Search for the cell housing the specified text and yield its [x, y] center coordinate. 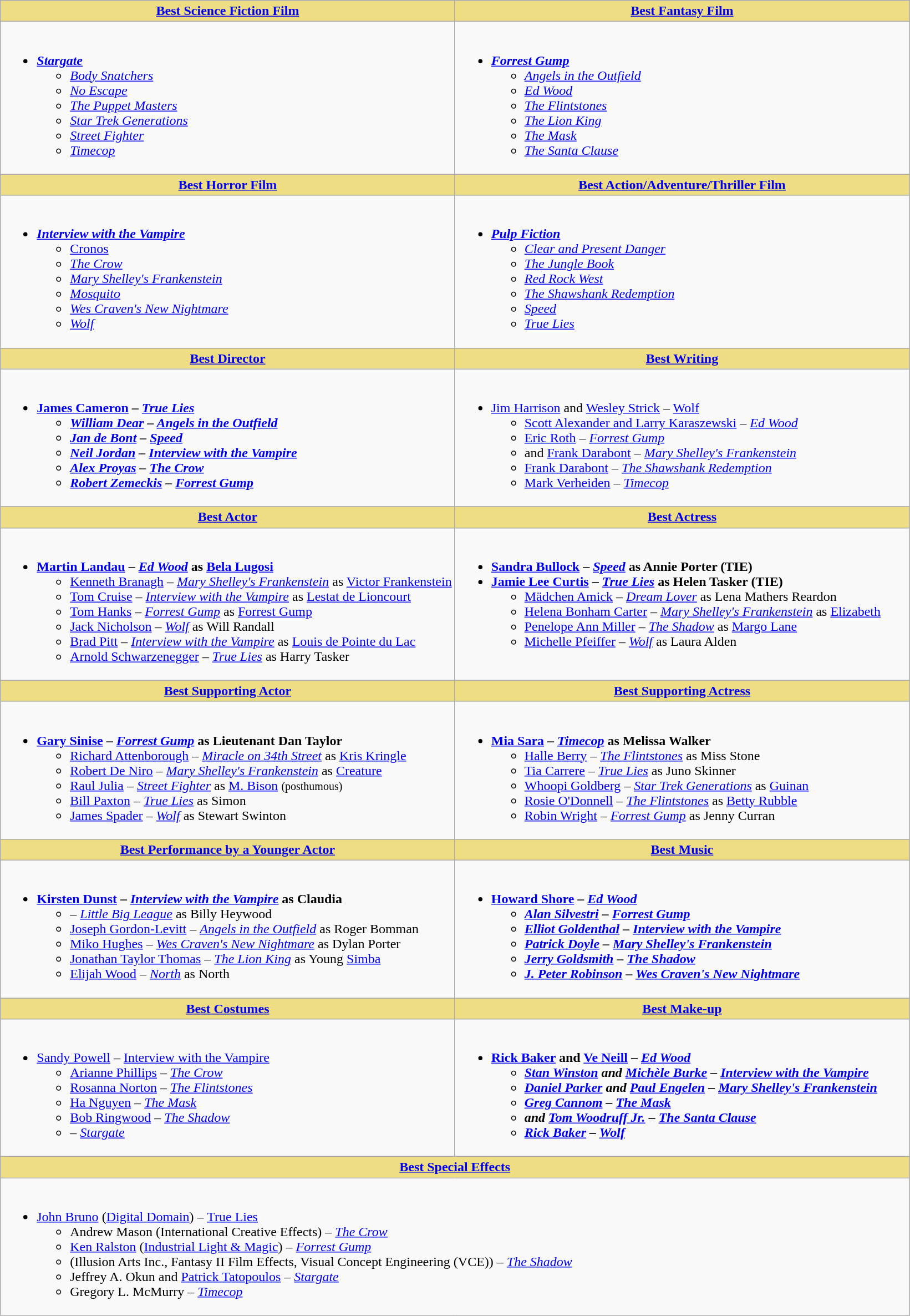
Interview with the VampireCronosThe CrowMary Shelley's FrankensteinMosquitoWes Craven's New NightmareWolf [227, 272]
Best Performance by a Younger Actor [227, 849]
Best Supporting Actress [682, 691]
Pulp FictionClear and Present DangerThe Jungle BookRed Rock WestThe Shawshank RedemptionSpeedTrue Lies [682, 272]
Best Special Effects [455, 1167]
Best Action/Adventure/Thriller Film [682, 185]
Best Actress [682, 517]
StargateBody SnatchersNo EscapeThe Puppet MastersStar Trek GenerationsStreet FighterTimecop [227, 98]
Best Director [227, 358]
Best Supporting Actor [227, 691]
Best Costumes [227, 1008]
Best Horror Film [227, 185]
Best Writing [682, 358]
Best Music [682, 849]
Best Actor [227, 517]
Best Science Fiction Film [227, 11]
Best Make-up [682, 1008]
Best Fantasy Film [682, 11]
Forrest GumpAngels in the OutfieldEd WoodThe FlintstonesThe Lion KingThe MaskThe Santa Clause [682, 98]
